Find where the given text appears and provide that cell's center as (X, Y) coordinate. 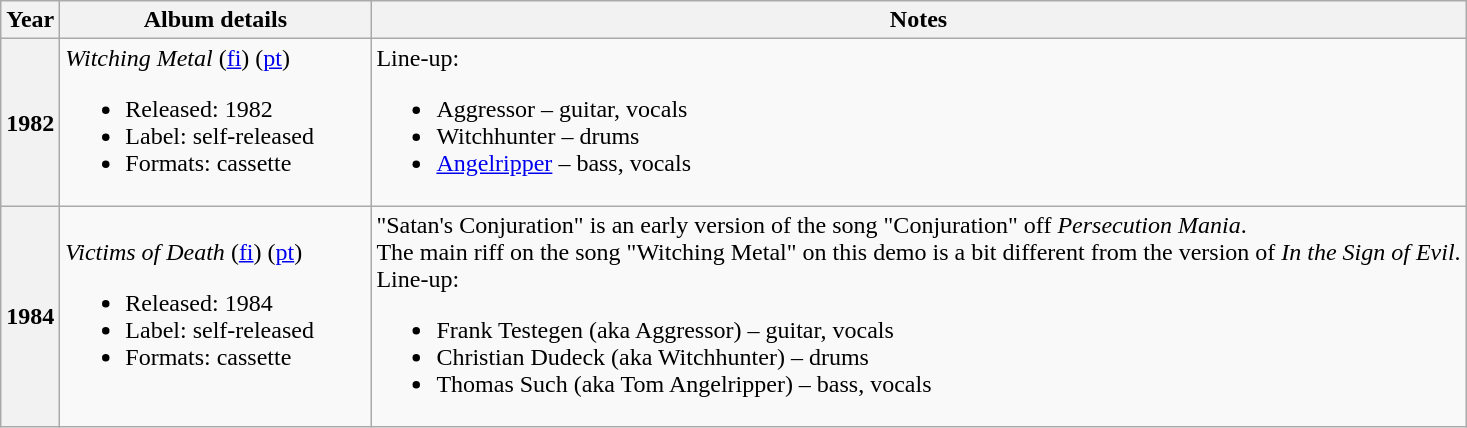
Victims of Death (fi) (pt)Released: 1984Label: self-releasedFormats: cassette (216, 316)
1982 (30, 122)
Album details (216, 20)
Line-up:Aggressor – guitar, vocalsWitchhunter – drumsAngelripper – bass, vocals (918, 122)
Witching Metal (fi) (pt)Released: 1982Label: self-releasedFormats: cassette (216, 122)
Year (30, 20)
1984 (30, 316)
Notes (918, 20)
